For the text-containing cell, return its midpoint in (X, Y) coordinate format. 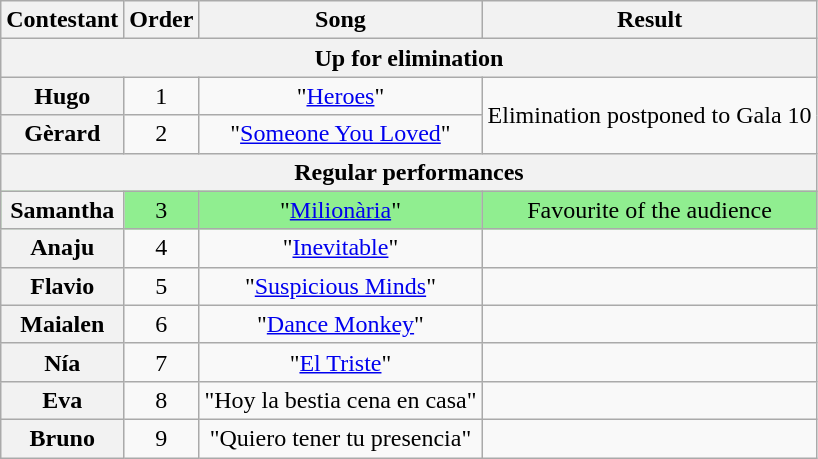
2 (162, 134)
5 (162, 286)
Up for elimination (409, 58)
"Milionària" (340, 210)
4 (162, 248)
Song (340, 20)
Gèrard (62, 134)
Elimination postponed to Gala 10 (650, 115)
Samantha (62, 210)
"Someone You Loved" (340, 134)
Hugo (62, 96)
1 (162, 96)
"Inevitable" (340, 248)
Anaju (62, 248)
7 (162, 362)
3 (162, 210)
Result (650, 20)
"Dance Monkey" (340, 324)
Order (162, 20)
6 (162, 324)
"El Triste" (340, 362)
"Heroes" (340, 96)
Contestant (62, 20)
"Suspicious Minds" (340, 286)
8 (162, 400)
"Quiero tener tu presencia" (340, 438)
Favourite of the audience (650, 210)
Maialen (62, 324)
9 (162, 438)
Flavio (62, 286)
Bruno (62, 438)
"Hoy la bestia cena en casa" (340, 400)
Nía (62, 362)
Eva (62, 400)
Regular performances (409, 172)
